From the cell containing the given text, extract its center point as [x, y] coordinate. 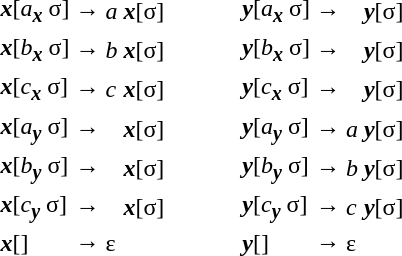
y[cy σ] [276, 207]
y[bx σ] [276, 50]
→ a [336, 129]
y[cx σ] [276, 90]
y[by σ] [276, 168]
y[ay σ] [276, 129]
